From the cell containing the given text, extract its center point as [x, y] coordinate. 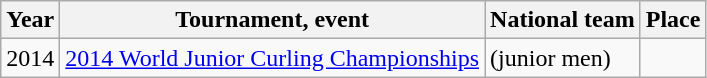
2014 [30, 58]
Tournament, event [272, 20]
Year [30, 20]
National team [563, 20]
2014 World Junior Curling Championships [272, 58]
(junior men) [563, 58]
Place [673, 20]
